Find where the given text appears and provide that cell's center as (X, Y) coordinate. 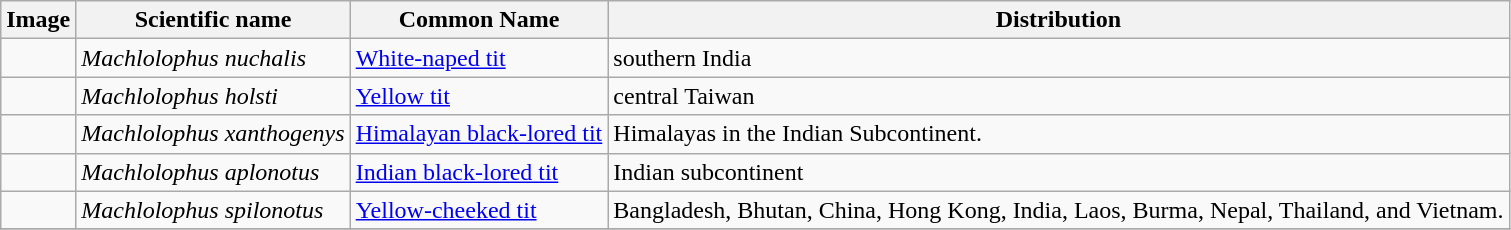
Machlolophus nuchalis (213, 58)
Machlolophus aplonotus (213, 172)
Yellow-cheeked tit (479, 210)
Machlolophus spilonotus (213, 210)
Common Name (479, 20)
Himalayas in the Indian Subcontinent. (1058, 134)
Image (38, 20)
Bangladesh, Bhutan, China, Hong Kong, India, Laos, Burma, Nepal, Thailand, and Vietnam. (1058, 210)
Scientific name (213, 20)
Yellow tit (479, 96)
central Taiwan (1058, 96)
Indian subcontinent (1058, 172)
Indian black-lored tit (479, 172)
Distribution (1058, 20)
Himalayan black-lored tit (479, 134)
southern India (1058, 58)
White-naped tit (479, 58)
Machlolophus xanthogenys (213, 134)
Machlolophus holsti (213, 96)
